Determine the (x, y) coordinate at the center of the cell enclosing the given text.  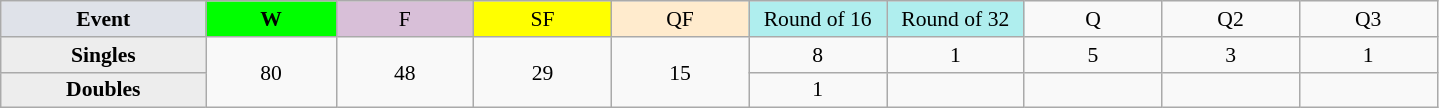
Round of 32 (955, 19)
Q3 (1368, 19)
QF (680, 19)
Event (104, 19)
15 (680, 72)
3 (1231, 55)
Singles (104, 55)
F (405, 19)
8 (818, 55)
Q (1093, 19)
Q2 (1231, 19)
48 (405, 72)
29 (543, 72)
80 (271, 72)
SF (543, 19)
Round of 16 (818, 19)
W (271, 19)
5 (1093, 55)
Doubles (104, 90)
